From the cell containing the given text, extract its center point as [X, Y] coordinate. 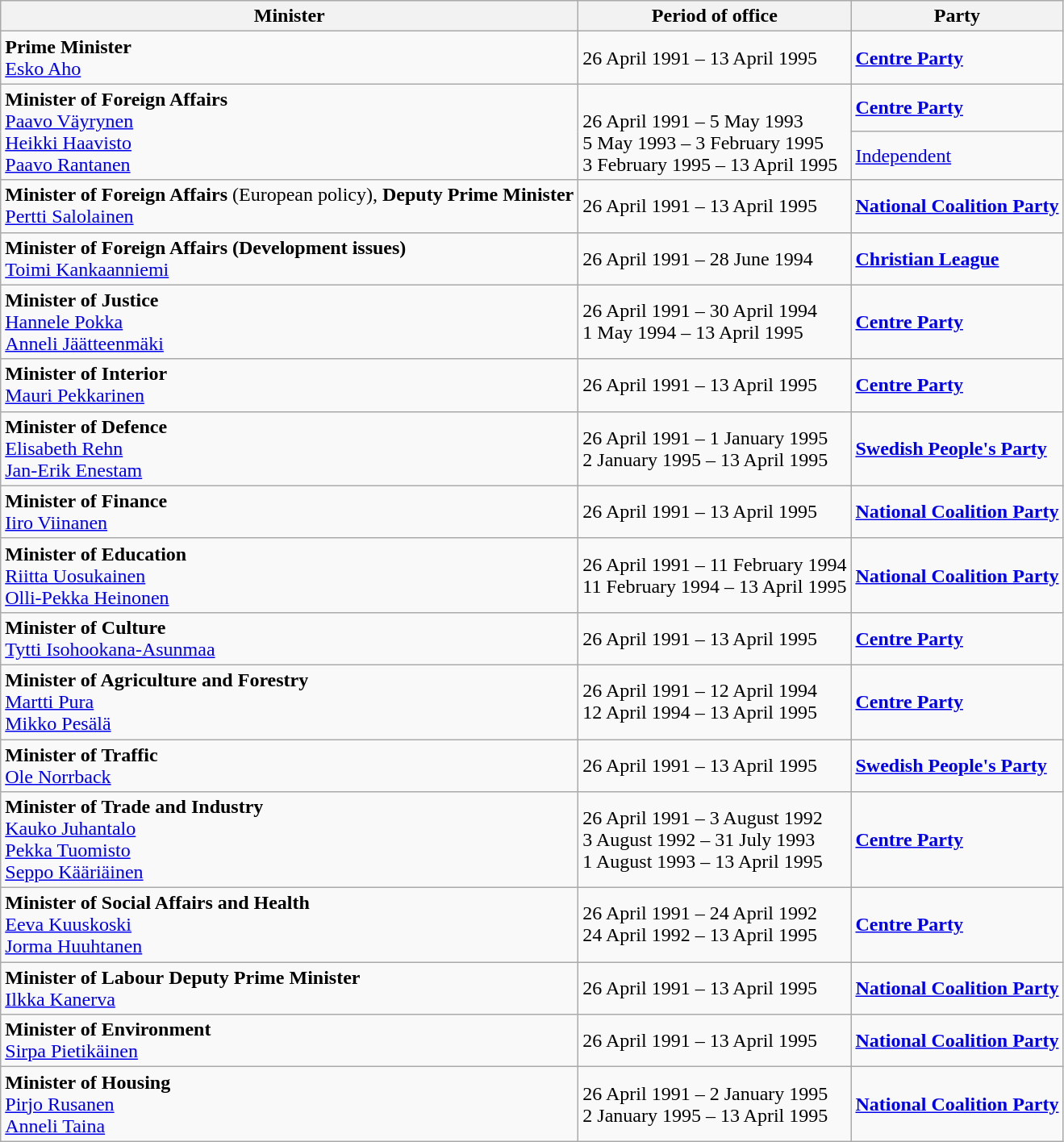
Minister of CultureTytti Isohookana-Asunmaa [290, 639]
26 April 1991 – 1 January 1995 2 January 1995 – 13 April 1995 [715, 448]
26 April 1991 – 30 April 1994 1 May 1994 – 13 April 1995 [715, 322]
Minister of HousingPirjo Rusanen Anneli Taina [290, 1104]
Minister of Foreign AffairsPaavo VäyrynenHeikki HaavistoPaavo Rantanen [290, 132]
26 April 1991 – 5 May 1993 5 May 1993 – 3 February 1995 3 February 1995 – 13 April 1995 [715, 132]
Independent [957, 156]
26 April 1991 – 2 January 1995 2 January 1995 – 13 April 1995 [715, 1104]
Christian League [957, 258]
26 April 1991 – 3 August 1992 3 August 1992 – 31 July 1993 1 August 1993 – 13 April 1995 [715, 840]
Minister of TrafficOle Norrback [290, 765]
Minister of InteriorMauri Pekkarinen [290, 386]
Minister of Labour Deputy Prime MinisterIlkka Kanerva [290, 989]
Party [957, 16]
26 April 1991 – 11 February 1994 11 February 1994 – 13 April 1995 [715, 575]
Minister of FinanceIiro Viinanen [290, 511]
Minister of Agriculture and ForestryMartti Pura Mikko Pesälä [290, 702]
26 April 1991 – 24 April 1992 24 April 1992 – 13 April 1995 [715, 925]
Period of office [715, 16]
26 April 1991 – 12 April 1994 12 April 1994 – 13 April 1995 [715, 702]
26 April 1991 – 28 June 1994 [715, 258]
Minister of EducationRiitta Uosukainen Olli-Pekka Heinonen [290, 575]
Minister [290, 16]
Minister of DefenceElisabeth Rehn Jan-Erik Enestam [290, 448]
Minister of Trade and IndustryKauko Juhantalo Pekka Tuomisto Seppo Kääriäinen [290, 840]
Minister of Justice Hannele PokkaAnneli Jäätteenmäki [290, 322]
Minister of Foreign Affairs (European policy), Deputy Prime MinisterPertti Salolainen [290, 206]
Minister of Foreign Affairs (Development issues)Toimi Kankaanniemi [290, 258]
Minister of EnvironmentSirpa Pietikäinen [290, 1040]
Minister of Social Affairs and HealthEeva Kuuskoski Jorma Huuhtanen [290, 925]
Prime MinisterEsko Aho [290, 58]
